For the text-containing cell, return its midpoint in [X, Y] coordinate format. 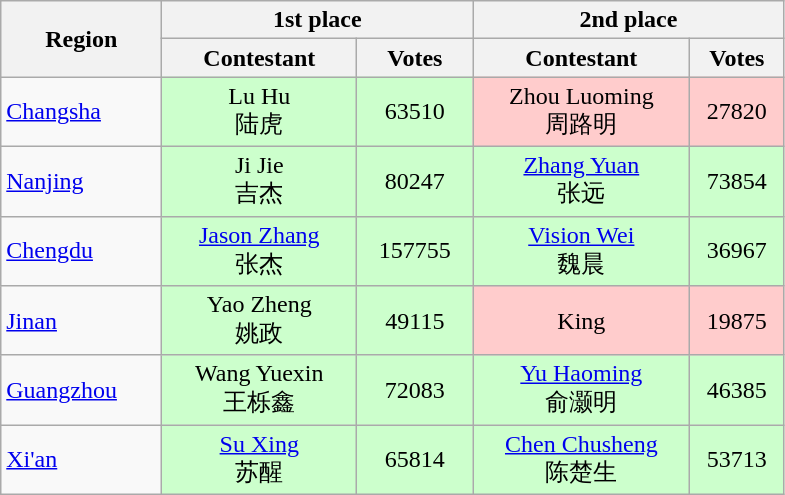
Jinan [82, 321]
80247 [415, 181]
157755 [415, 251]
Yu Haoming俞灏明 [582, 390]
Ji Jie吉杰 [260, 181]
46385 [737, 390]
27820 [737, 112]
Jason Zhang张杰 [260, 251]
Zhou Luoming周路明 [582, 112]
Wang Yuexin王栎鑫 [260, 390]
Chengdu [82, 251]
Su Xing苏醒 [260, 460]
72083 [415, 390]
53713 [737, 460]
73854 [737, 181]
Xi'an [82, 460]
King [582, 321]
36967 [737, 251]
Zhang Yuan张远 [582, 181]
Guangzhou [82, 390]
Vision Wei魏晨 [582, 251]
19875 [737, 321]
Lu Hu陆虎 [260, 112]
63510 [415, 112]
Region [82, 39]
Chen Chusheng陈楚生 [582, 460]
2nd place [628, 20]
Yao Zheng姚政 [260, 321]
Nanjing [82, 181]
Changsha [82, 112]
1st place [318, 20]
49115 [415, 321]
65814 [415, 460]
